Locate the cell with the specified text and output its (X, Y) center coordinate. 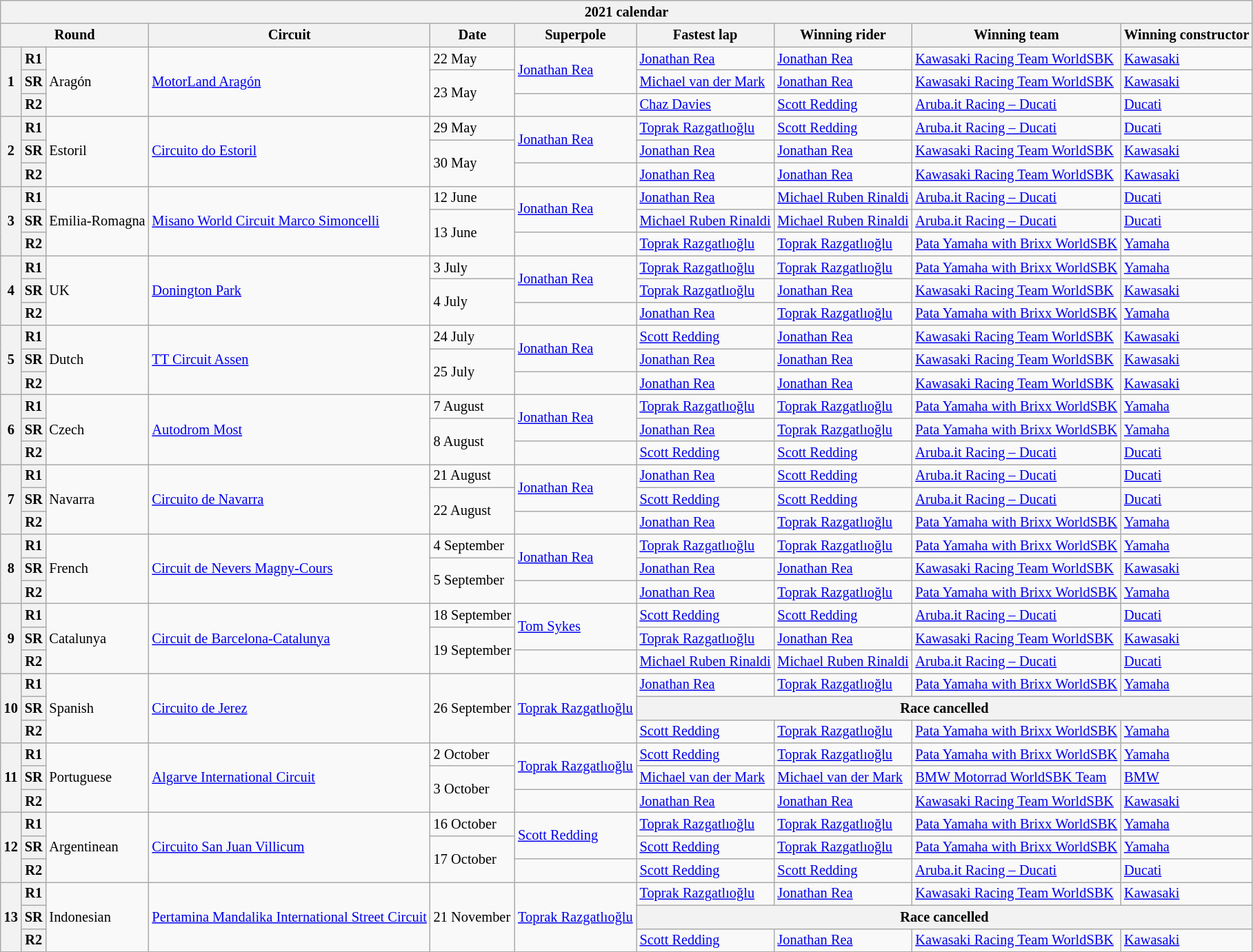
Circuit de Nevers Magny-Cours (290, 568)
3 July (472, 267)
13 June (472, 232)
MotorLand Aragón (290, 81)
Pertamina Mandalika International Street Circuit (290, 917)
Fastest lap (705, 35)
22 May (472, 59)
8 (11, 568)
18 September (472, 615)
Tom Sykes (575, 626)
21 August (472, 476)
10 (11, 707)
3 October (472, 789)
Portuguese (98, 778)
Circuito de Navarra (290, 499)
Winning rider (843, 35)
Estoril (98, 152)
7 August (472, 406)
30 May (472, 163)
Autodrom Most (290, 429)
24 July (472, 337)
Algarve International Circuit (290, 778)
Spanish (98, 707)
TT Circuit Assen (290, 360)
4 September (472, 545)
Winning team (1016, 35)
BMW Motorrad WorldSBK Team (1016, 778)
7 (11, 499)
Circuito do Estoril (290, 152)
Circuito de Jerez (290, 707)
Catalunya (98, 638)
8 August (472, 441)
21 November (472, 917)
6 (11, 429)
11 (11, 778)
Circuito San Juan Villicum (290, 847)
17 October (472, 859)
16 October (472, 824)
5 September (472, 580)
1 (11, 81)
19 September (472, 649)
Circuit de Barcelona-Catalunya (290, 638)
Czech (98, 429)
Argentinean (98, 847)
4 July (472, 302)
2 (11, 152)
Dutch (98, 360)
12 June (472, 198)
UK (98, 291)
5 (11, 360)
12 (11, 847)
26 September (472, 707)
Superpole (575, 35)
3 (11, 221)
Indonesian (98, 917)
22 August (472, 510)
Donington Park (290, 291)
23 May (472, 92)
Chaz Davies (705, 105)
9 (11, 638)
Date (472, 35)
13 (11, 917)
4 (11, 291)
Misano World Circuit Marco Simoncelli (290, 221)
French (98, 568)
Aragón (98, 81)
Winning constructor (1186, 35)
25 July (472, 371)
Navarra (98, 499)
Emilia-Romagna (98, 221)
BMW (1186, 778)
2021 calendar (627, 12)
2 October (472, 754)
Circuit (290, 35)
29 May (472, 128)
Round (74, 35)
